Locate the cell with the specified text and output its (x, y) center coordinate. 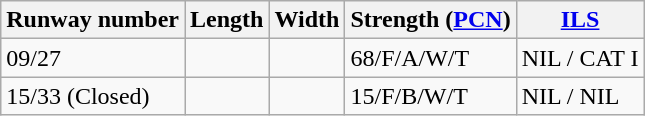
68/F/A/W/T (430, 58)
09/27 (93, 58)
Width (307, 20)
NIL / CAT I (580, 58)
Strength (PCN) (430, 20)
15/F/B/W/T (430, 96)
ILS (580, 20)
Runway number (93, 20)
NIL / NIL (580, 96)
Length (227, 20)
15/33 (Closed) (93, 96)
